Return the [x, y] coordinate for the center point of the cell that contains the specified text.  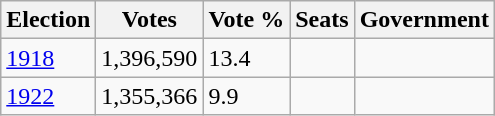
9.9 [246, 96]
1,396,590 [150, 58]
1922 [48, 96]
Government [424, 20]
1918 [48, 58]
Votes [150, 20]
1,355,366 [150, 96]
Vote % [246, 20]
Election [48, 20]
13.4 [246, 58]
Seats [322, 20]
